Identify which cell holds the provided text, then report its [X, Y] central coordinate. 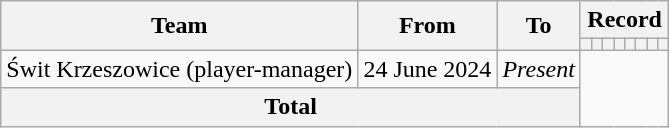
Świt Krzeszowice (player-manager) [180, 69]
From [428, 26]
Total [291, 107]
To [538, 26]
Present [538, 69]
24 June 2024 [428, 69]
Record [624, 20]
Team [180, 26]
